Extract the (x, y) coordinate from the center of the cell holding the provided text.  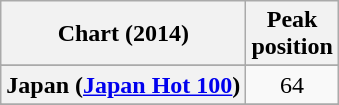
Chart (2014) (124, 34)
64 (292, 85)
Japan (Japan Hot 100) (124, 85)
Peakposition (292, 34)
